Output the (X, Y) coordinate of the center of the cell containing the given text.  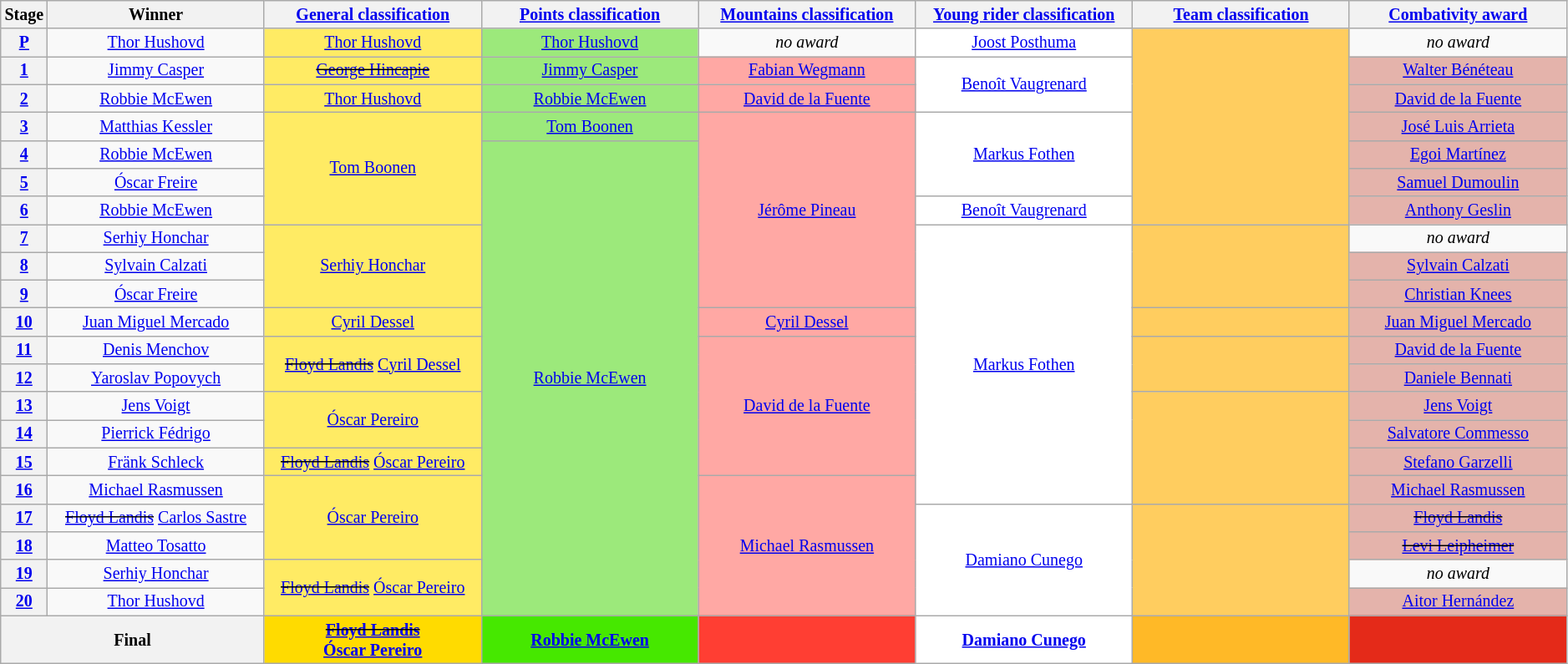
Joost Posthuma (1024, 43)
George Hincapie (373, 70)
Aitor Hernández (1458, 601)
19 (24, 573)
Floyd Landis Cyril Dessel (373, 364)
5 (24, 182)
Daniele Bennati (1458, 378)
15 (24, 463)
12 (24, 378)
13 (24, 406)
14 (24, 434)
Winner (155, 15)
Young rider classification (1024, 15)
Levi Leipheimer (1458, 546)
9 (24, 294)
2 (24, 99)
Points classification (590, 15)
Christian Knees (1458, 294)
Floyd Landis (1458, 518)
Final (133, 640)
Stefano Garzelli (1458, 463)
Yaroslav Popovych (155, 378)
Egoi Martínez (1458, 154)
4 (24, 154)
8 (24, 266)
3 (24, 127)
6 (24, 210)
Matthias Kessler (155, 127)
Stage (24, 15)
Team classification (1241, 15)
18 (24, 546)
17 (24, 518)
Mountains classification (807, 15)
Fabian Wegmann (807, 70)
Fränk Schleck (155, 463)
P (24, 43)
Walter Bénéteau (1458, 70)
16 (24, 489)
Combativity award (1458, 15)
20 (24, 601)
7 (24, 239)
Anthony Geslin (1458, 210)
José Luis Arrieta (1458, 127)
10 (24, 322)
1 (24, 70)
Samuel Dumoulin (1458, 182)
Floyd LandisÓscar Pereiro (373, 640)
Salvatore Commesso (1458, 434)
General classification (373, 15)
Denis Menchov (155, 351)
Pierrick Fédrigo (155, 434)
11 (24, 351)
Matteo Tosatto (155, 546)
Floyd Landis Carlos Sastre (155, 518)
Jérôme Pineau (807, 210)
